Return (x, y) of the center of cell containing provided text 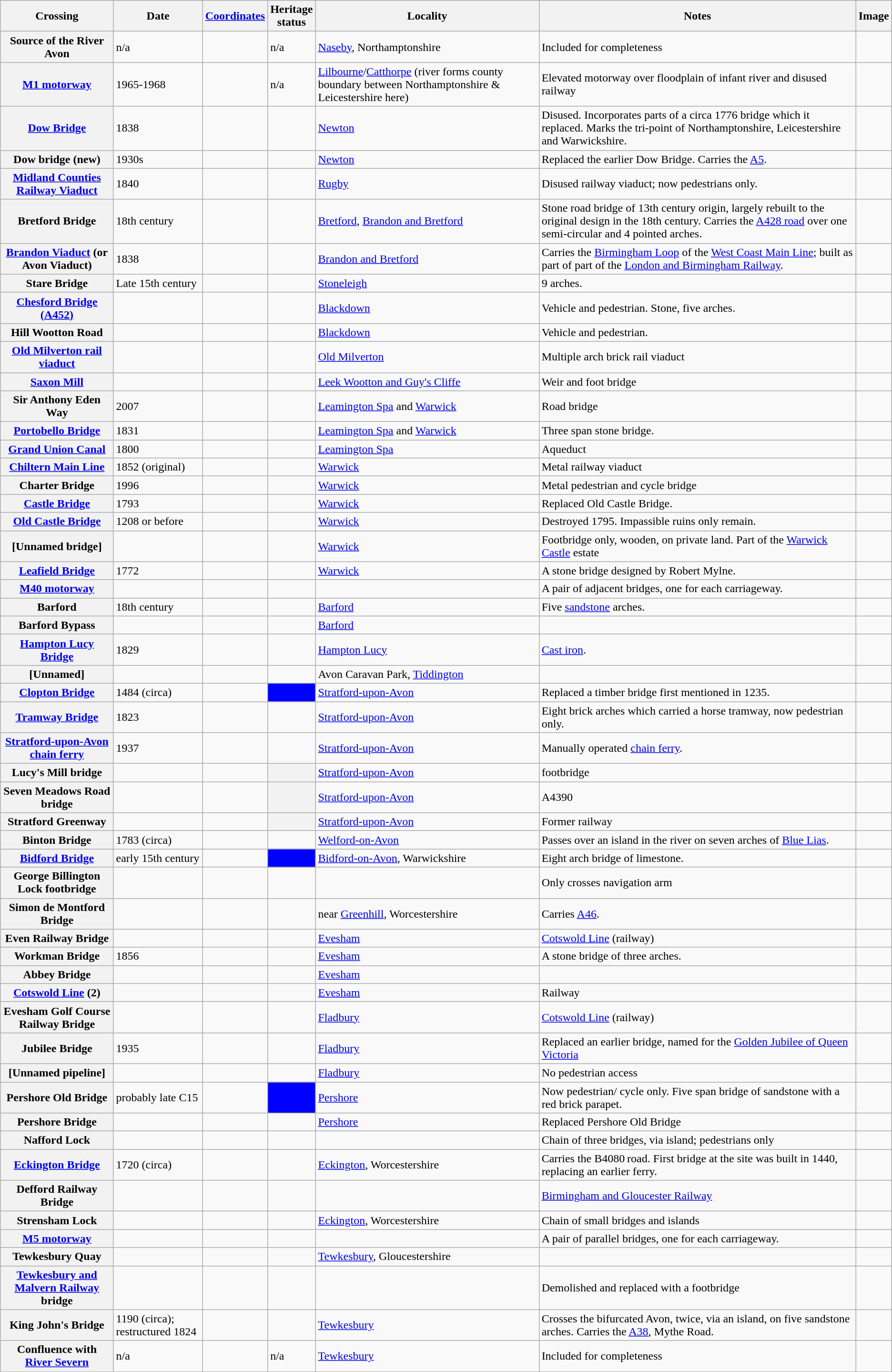
1772 (158, 571)
Stare Bridge (57, 283)
Binton Bridge (57, 840)
King John's Bridge (57, 1325)
Metal railway viaduct (698, 467)
[Unnamed bridge] (57, 546)
Replaced an earlier bridge, named for the Golden Jubilee of Queen Victoria (698, 1048)
A4390 (698, 797)
Chesford Bridge (A452) (57, 308)
Footbridge only, wooden, on private land. Part of the Warwick Castle estate (698, 546)
Old Castle Bridge (57, 522)
Disused. Incorporates parts of a circa 1776 bridge which it replaced. Marks the tri-point of Northamptonshire, Leicestershire and Warwickshire. (698, 128)
Strensham Lock (57, 1220)
A stone bridge designed by Robert Mylne. (698, 571)
probably late C15 (158, 1097)
[Unnamed pipeline] (57, 1073)
2007 (158, 406)
Chiltern Main Line (57, 467)
1484 (circa) (158, 692)
Chain of three bridges, via island; pedestrians only (698, 1140)
early 15th century (158, 858)
Seven Meadows Road bridge (57, 797)
A pair of parallel bridges, one for each carriageway. (698, 1239)
Charter Bridge (57, 485)
1793 (158, 503)
1208 or before (158, 522)
Stoneleigh (427, 283)
Hill Wootton Road (57, 332)
Passes over an island in the river on seven arches of Blue Lias. (698, 840)
1996 (158, 485)
Road bridge (698, 406)
Carries the Birmingham Loop of the West Coast Main Line; built as part of part of the London and Birmingham Railway. (698, 258)
Multiple arch brick rail viaduct (698, 357)
Even Railway Bridge (57, 938)
Stratford-upon-Avon chain ferry (57, 748)
Pershore Bridge (57, 1122)
Abbey Bridge (57, 974)
1965-1968 (158, 84)
Simon de Montford Bridge (57, 913)
Stratford Greenway (57, 822)
Former railway (698, 822)
Old Milverton rail viaduct (57, 357)
1840 (158, 184)
Dow Bridge (57, 128)
Locality (427, 16)
1937 (158, 748)
Lilbourne/Catthorpe (river forms county boundary between Northamptonshire & Leicestershire here) (427, 84)
Replaced a timber bridge first mentioned in 1235. (698, 692)
9 arches. (698, 283)
[Unnamed] (57, 674)
Barford Bypass (57, 625)
Coordinates (235, 16)
M1 motorway (57, 84)
Date (158, 16)
George Billington Lock footbridge (57, 883)
Lucy's Mill bridge (57, 773)
Rugby (427, 184)
M40 motorway (57, 589)
1935 (158, 1048)
Weir and foot bridge (698, 382)
Defford Railway Bridge (57, 1196)
Demolished and replaced with a footbridge (698, 1288)
Confluence with River Severn (57, 1356)
Birmingham and Gloucester Railway (698, 1196)
Eckington Bridge (57, 1165)
Dow bridge (new) (57, 159)
Cotswold Line (2) (57, 993)
Manually operated chain ferry. (698, 748)
Nafford Lock (57, 1140)
A stone bridge of three arches. (698, 956)
Old Milverton (427, 357)
Pershore Old Bridge (57, 1097)
Vehicle and pedestrian. (698, 332)
Tewkesbury and Malvern Railway bridge (57, 1288)
Three span stone bridge. (698, 431)
Naseby, Northamptonshire (427, 47)
Eight arch bridge of limestone. (698, 858)
Only crosses navigation arm (698, 883)
Late 15th century (158, 283)
1800 (158, 449)
Heritagestatus (292, 16)
Carries A46. (698, 913)
Vehicle and pedestrian. Stone, five arches. (698, 308)
Clopton Bridge (57, 692)
Bidford Bridge (57, 858)
Notes (698, 16)
Elevated motorway over floodplain of infant river and disused railway (698, 84)
Tramway Bridge (57, 717)
Replaced Pershore Old Bridge (698, 1122)
Replaced the earlier Dow Bridge. Carries the A5. (698, 159)
1783 (circa) (158, 840)
Bidford-on-Avon, Warwickshire (427, 858)
Tewkesbury, Gloucestershire (427, 1257)
Evesham Golf Course Railway Bridge (57, 1017)
Destroyed 1795. Impassible ruins only remain. (698, 522)
Replaced Old Castle Bridge. (698, 503)
No pedestrian access (698, 1073)
Metal pedestrian and cycle bridge (698, 485)
Welford-on-Avon (427, 840)
Leafield Bridge (57, 571)
Hampton Lucy (427, 649)
1856 (158, 956)
near Greenhill, Worcestershire (427, 913)
Avon Caravan Park, Tiddington (427, 674)
M5 motorway (57, 1239)
Chain of small bridges and islands (698, 1220)
Carries the B4080 road. First bridge at the site was built in 1440, replacing an earlier ferry. (698, 1165)
1829 (158, 649)
Midland Counties Railway Viaduct (57, 184)
1720 (circa) (158, 1165)
Castle Bridge (57, 503)
Leek Wootton and Guy's Cliffe (427, 382)
1831 (158, 431)
Hampton Lucy Bridge (57, 649)
Bretford, Brandon and Bretford (427, 221)
Sir Anthony Eden Way (57, 406)
Eight brick arches which carried a horse tramway, now pedestrian only. (698, 717)
Bretford Bridge (57, 221)
1930s (158, 159)
Tewkesbury Quay (57, 1257)
Five sandstone arches. (698, 607)
Railway (698, 993)
Image (874, 16)
Crossing (57, 16)
Cast iron. (698, 649)
Disused railway viaduct; now pedestrians only. (698, 184)
Jubilee Bridge (57, 1048)
Grand Union Canal (57, 449)
Aqueduct (698, 449)
Now pedestrian/ cycle only. Five span bridge of sandstone with a red brick parapet. (698, 1097)
1852 (original) (158, 467)
1190 (circa); restructured 1824 (158, 1325)
1823 (158, 717)
Brandon and Bretford (427, 258)
Leamington Spa (427, 449)
A pair of adjacent bridges, one for each carriageway. (698, 589)
Crosses the bifurcated Avon, twice, via an island, on five sandstone arches. Carries the A38, Mythe Road. (698, 1325)
Source of the River Avon (57, 47)
Portobello Bridge (57, 431)
footbridge (698, 773)
Workman Bridge (57, 956)
Brandon Viaduct (or Avon Viaduct) (57, 258)
Saxon Mill (57, 382)
